Extract the (X, Y) coordinate from the center of the cell holding the provided text.  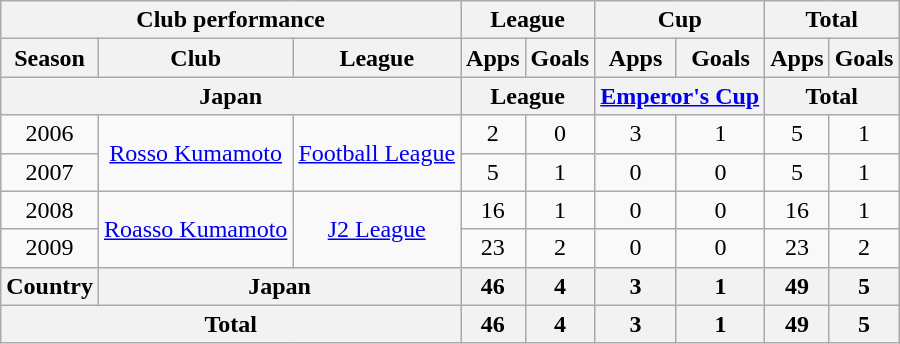
Club (195, 58)
Roasso Kumamoto (195, 229)
J2 League (377, 229)
Rosso Kumamoto (195, 153)
Country (50, 286)
Football League (377, 153)
Emperor's Cup (680, 96)
Season (50, 58)
2006 (50, 134)
2009 (50, 248)
Club performance (231, 20)
2007 (50, 172)
2008 (50, 210)
Cup (680, 20)
